Locate the cell with the specified text and output its (X, Y) center coordinate. 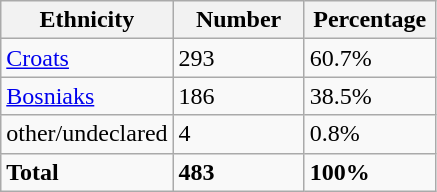
Ethnicity (87, 20)
Bosniaks (87, 96)
Percentage (370, 20)
Croats (87, 58)
Total (87, 172)
100% (370, 172)
other/undeclared (87, 134)
483 (238, 172)
293 (238, 58)
4 (238, 134)
60.7% (370, 58)
38.5% (370, 96)
0.8% (370, 134)
Number (238, 20)
186 (238, 96)
